Capture the cell that displays the provided text and extract its (x, y) central coordinate. 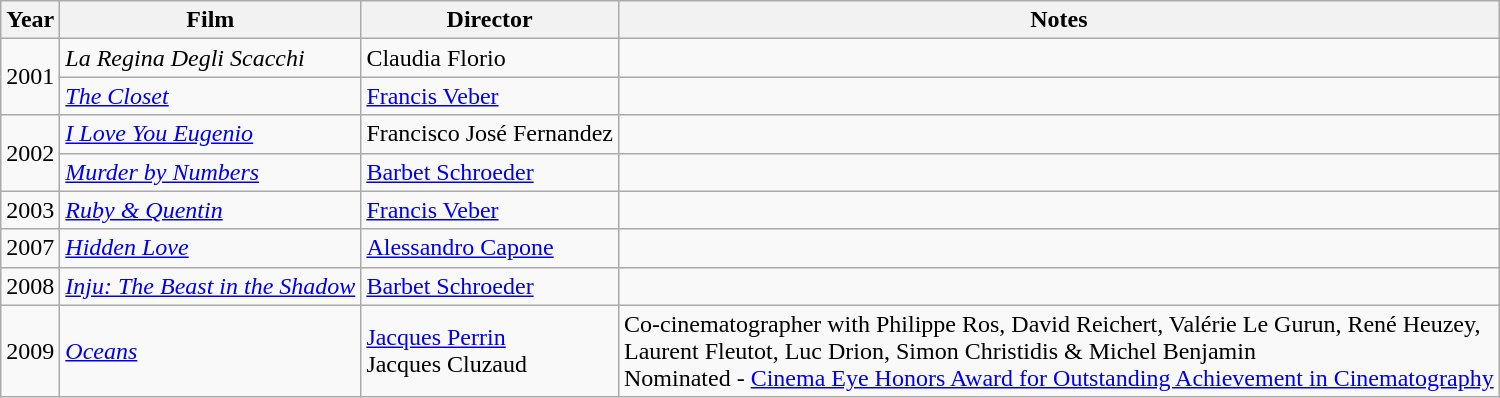
La Regina Degli Scacchi (210, 58)
Film (210, 20)
Alessandro Capone (490, 248)
2003 (30, 210)
Oceans (210, 351)
Hidden Love (210, 248)
I Love You Eugenio (210, 134)
2009 (30, 351)
2002 (30, 153)
The Closet (210, 96)
Ruby & Quentin (210, 210)
2001 (30, 77)
Director (490, 20)
Claudia Florio (490, 58)
2008 (30, 286)
2007 (30, 248)
Jacques PerrinJacques Cluzaud (490, 351)
Year (30, 20)
Inju: The Beast in the Shadow (210, 286)
Murder by Numbers (210, 172)
Notes (1058, 20)
Francisco José Fernandez (490, 134)
